Detect which cell encompasses the target text, then output its [X, Y] center coordinate. 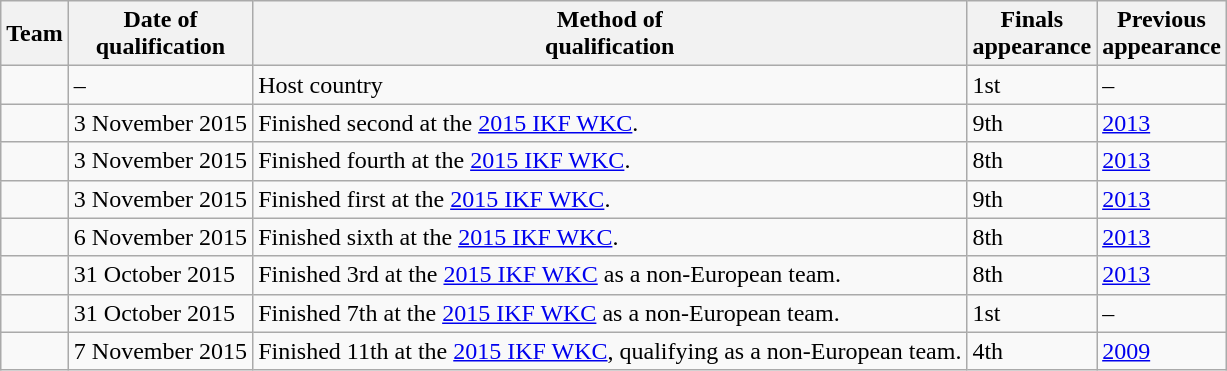
Team [35, 34]
Finished second at the 2015 IKF WKC. [610, 123]
Finished first at the 2015 IKF WKC. [610, 199]
Finished fourth at the 2015 IKF WKC. [610, 161]
2009 [1162, 351]
Finished 3rd at the 2015 IKF WKC as a non-European team. [610, 275]
Finished 7th at the 2015 IKF WKC as a non-European team. [610, 313]
Date ofqualification [160, 34]
Finished sixth at the 2015 IKF WKC. [610, 237]
7 November 2015 [160, 351]
Finalsappearance [1032, 34]
Host country [610, 85]
6 November 2015 [160, 237]
4th [1032, 351]
Finished 11th at the 2015 IKF WKC, qualifying as a non-European team. [610, 351]
Method ofqualification [610, 34]
Previousappearance [1162, 34]
